Return the (x, y) coordinate for the center point of the cell that contains the specified text.  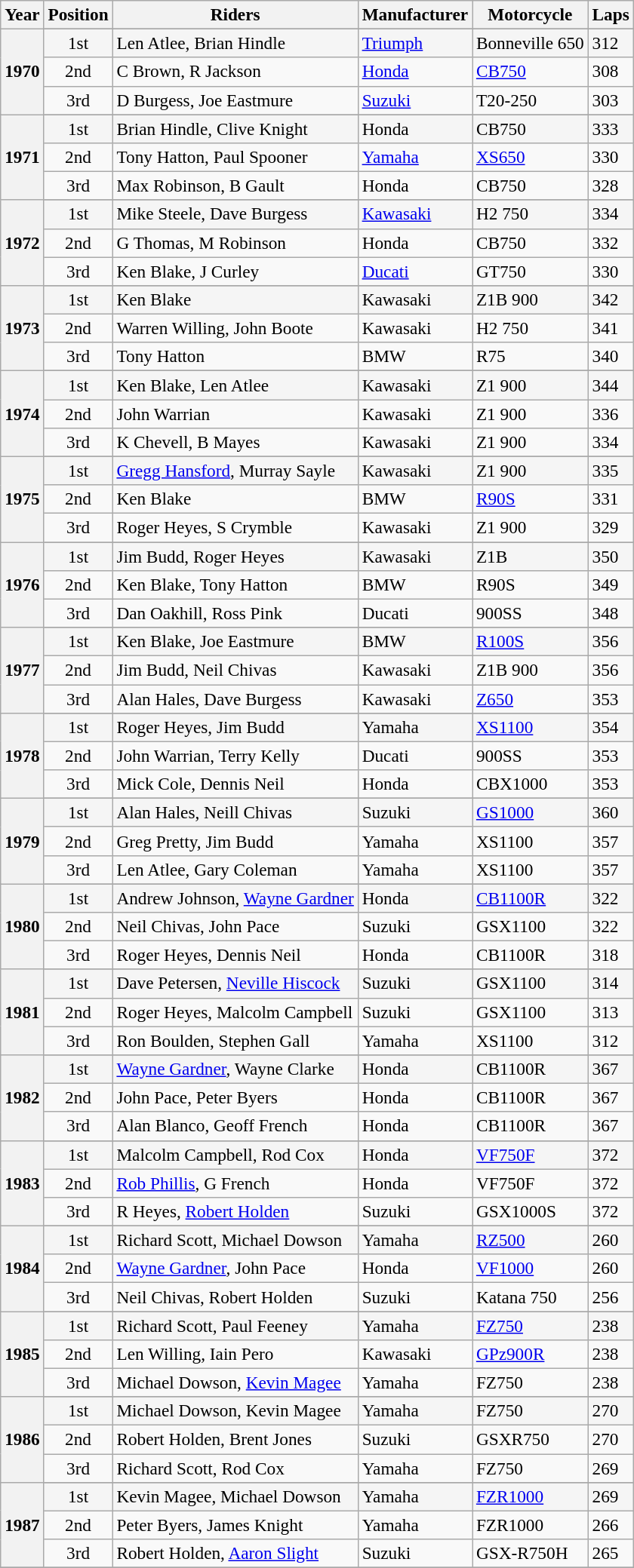
Peter Byers, James Knight (235, 1525)
265 (611, 1553)
R Heyes, Robert Holden (235, 1211)
Robert Holden, Aaron Slight (235, 1553)
C Brown, R Jackson (235, 72)
1975 (23, 499)
Ken Blake, Joe Eastmure (235, 641)
Tony Hatton (235, 357)
1984 (23, 1269)
Roger Heyes, Jim Budd (235, 727)
314 (611, 983)
1980 (23, 926)
335 (611, 471)
GT750 (531, 271)
1976 (23, 584)
T20-250 (531, 100)
Len Atlee, Gary Coleman (235, 870)
344 (611, 385)
Ken Blake, Tony Hatton (235, 585)
Roger Heyes, Dennis Neil (235, 955)
Ken Blake, J Curley (235, 271)
Mick Cole, Dennis Neil (235, 784)
313 (611, 1012)
350 (611, 556)
Rob Phillis, G French (235, 1183)
Position (78, 14)
1974 (23, 413)
1987 (23, 1525)
1981 (23, 1012)
336 (611, 413)
GPz900R (531, 1354)
349 (611, 585)
Z1B (531, 556)
Jim Budd, Roger Heyes (235, 556)
Andrew Johnson, Wayne Gardner (235, 898)
Alan Blanco, Geoff French (235, 1126)
Malcolm Campbell, Rod Cox (235, 1155)
G Thomas, M Robinson (235, 243)
Mike Steele, Dave Burgess (235, 214)
R75 (531, 357)
308 (611, 72)
340 (611, 357)
Dave Petersen, Neville Hiscock (235, 983)
Triumph (415, 43)
GSXR750 (531, 1439)
Gregg Hansford, Murray Sayle (235, 471)
Dan Oakhill, Ross Pink (235, 613)
GS1000 (531, 812)
R100S (531, 641)
Jim Budd, Neil Chivas (235, 670)
Roger Heyes, S Crymble (235, 527)
Len Atlee, Brian Hindle (235, 43)
Ken Blake, Len Atlee (235, 385)
Katana 750 (531, 1296)
XS650 (531, 157)
1978 (23, 756)
Richard Scott, Rod Cox (235, 1468)
Kevin Magee, Michael Dowson (235, 1496)
RZ500 (531, 1240)
CBX1000 (531, 784)
341 (611, 328)
Riders (235, 14)
360 (611, 812)
Alan Hales, Neill Chivas (235, 812)
Wayne Gardner, John Pace (235, 1269)
1973 (23, 327)
D Burgess, Joe Eastmure (235, 100)
Neil Chivas, John Pace (235, 926)
342 (611, 299)
Alan Hales, Dave Burgess (235, 698)
Brian Hindle, Clive Knight (235, 128)
Warren Willing, John Boote (235, 328)
348 (611, 613)
Roger Heyes, Malcolm Campbell (235, 1012)
VF1000 (531, 1269)
354 (611, 727)
303 (611, 100)
333 (611, 128)
332 (611, 243)
1985 (23, 1353)
Laps (611, 14)
331 (611, 499)
Year (23, 14)
Greg Pretty, Jim Budd (235, 841)
1970 (23, 71)
1979 (23, 840)
1971 (23, 157)
Len Willing, Iain Pero (235, 1354)
1982 (23, 1097)
Wayne Gardner, Wayne Clarke (235, 1069)
Max Robinson, B Gault (235, 186)
Manufacturer (415, 14)
John Pace, Peter Byers (235, 1097)
329 (611, 527)
Bonneville 650 (531, 43)
1977 (23, 670)
Richard Scott, Michael Dowson (235, 1240)
256 (611, 1296)
Z650 (531, 698)
1983 (23, 1183)
K Chevell, B Mayes (235, 442)
1986 (23, 1439)
Motorcycle (531, 14)
GSX-R750H (531, 1553)
John Warrian, Terry Kelly (235, 756)
328 (611, 186)
Richard Scott, Paul Feeney (235, 1325)
Robert Holden, Brent Jones (235, 1439)
Tony Hatton, Paul Spooner (235, 157)
John Warrian (235, 413)
Neil Chivas, Robert Holden (235, 1296)
1972 (23, 243)
266 (611, 1525)
GSX1000S (531, 1211)
318 (611, 955)
Ron Boulden, Stephen Gall (235, 1040)
